Search for the cell housing the specified text and yield its (x, y) center coordinate. 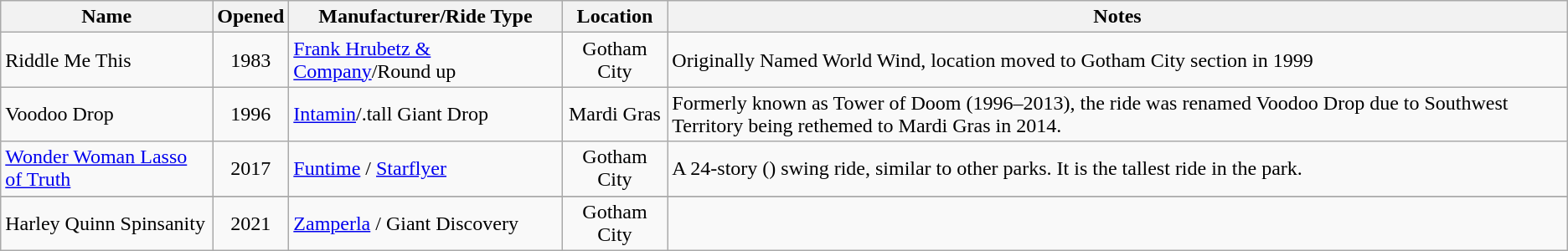
2021 (251, 223)
Wonder Woman Lasso of Truth (107, 169)
Mardi Gras (615, 114)
Formerly known as Tower of Doom (1996–2013), the ride was renamed Voodoo Drop due to Southwest Territory being rethemed to Mardi Gras in 2014. (1117, 114)
Voodoo Drop (107, 114)
Originally Named World Wind, location moved to Gotham City section in 1999 (1117, 60)
Zamperla / Giant Discovery (426, 223)
Name (107, 17)
Frank Hrubetz & Company/Round up (426, 60)
Intamin/.tall Giant Drop (426, 114)
Opened (251, 17)
Riddle Me This (107, 60)
Funtime / Starflyer (426, 169)
2017 (251, 169)
Notes (1117, 17)
Harley Quinn Spinsanity (107, 223)
1996 (251, 114)
Manufacturer/Ride Type (426, 17)
Location (615, 17)
1983 (251, 60)
A 24-story () swing ride, similar to other parks. It is the tallest ride in the park. (1117, 169)
